Output the (X, Y) coordinate of the center of the cell containing the given text.  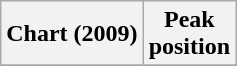
Peak position (189, 34)
Chart (2009) (72, 34)
